Return the (X, Y) coordinate for the center point of the cell that contains the specified text.  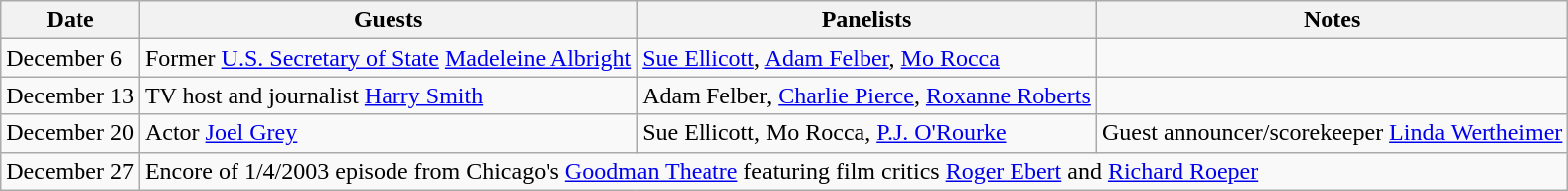
Actor Joel Grey (388, 133)
December 13 (71, 95)
December 6 (71, 58)
Guests (388, 20)
Notes (1332, 20)
Sue Ellicott, Adam Felber, Mo Rocca (866, 58)
Panelists (866, 20)
Adam Felber, Charlie Pierce, Roxanne Roberts (866, 95)
Guest announcer/scorekeeper Linda Wertheimer (1332, 133)
Date (71, 20)
Encore of 1/4/2003 episode from Chicago's Goodman Theatre featuring film critics Roger Ebert and Richard Roeper (853, 171)
December 27 (71, 171)
December 20 (71, 133)
TV host and journalist Harry Smith (388, 95)
Former U.S. Secretary of State Madeleine Albright (388, 58)
Sue Ellicott, Mo Rocca, P.J. O'Rourke (866, 133)
